Detect which cell encompasses the target text, then output its [x, y] center coordinate. 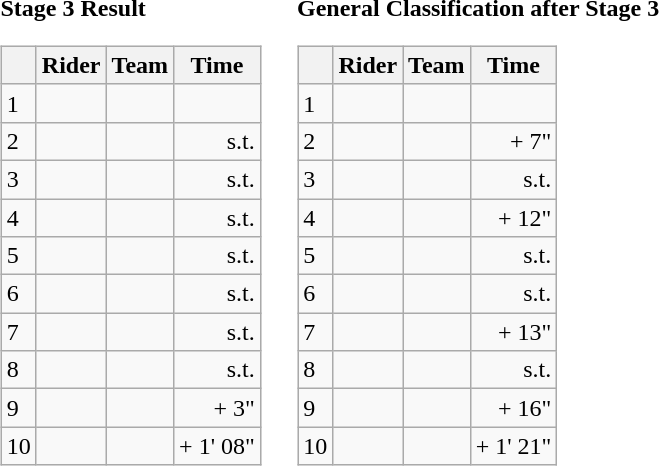
+ 13" [514, 332]
+ 1' 08" [218, 446]
+ 1' 21" [514, 446]
+ 12" [514, 217]
+ 7" [514, 141]
+ 16" [514, 408]
+ 3" [218, 408]
